Locate the cell with the specified text and output its [X, Y] center coordinate. 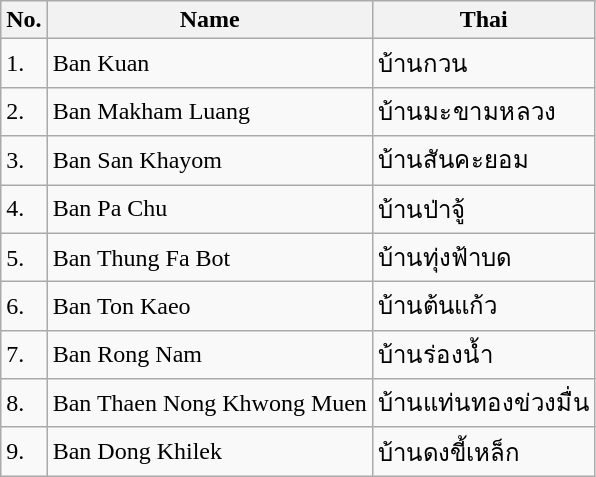
บ้านดงขี้เหล็ก [484, 452]
บ้านป่าจู้ [484, 208]
Ban Pa Chu [210, 208]
7. [24, 354]
5. [24, 258]
Ban Thaen Nong Khwong Muen [210, 404]
บ้านแท่นทองข่วงมื่น [484, 404]
บ้านต้นแก้ว [484, 306]
บ้านกวน [484, 64]
2. [24, 112]
Ban Rong Nam [210, 354]
No. [24, 20]
Ban Dong Khilek [210, 452]
1. [24, 64]
3. [24, 160]
Ban Thung Fa Bot [210, 258]
4. [24, 208]
บ้านสันคะยอม [484, 160]
Ban San Khayom [210, 160]
บ้านทุ่งฟ้าบด [484, 258]
Name [210, 20]
บ้านมะขามหลวง [484, 112]
8. [24, 404]
บ้านร่องน้ำ [484, 354]
Thai [484, 20]
Ban Ton Kaeo [210, 306]
6. [24, 306]
9. [24, 452]
Ban Kuan [210, 64]
Ban Makham Luang [210, 112]
